Search for the cell housing the specified text and yield its (X, Y) center coordinate. 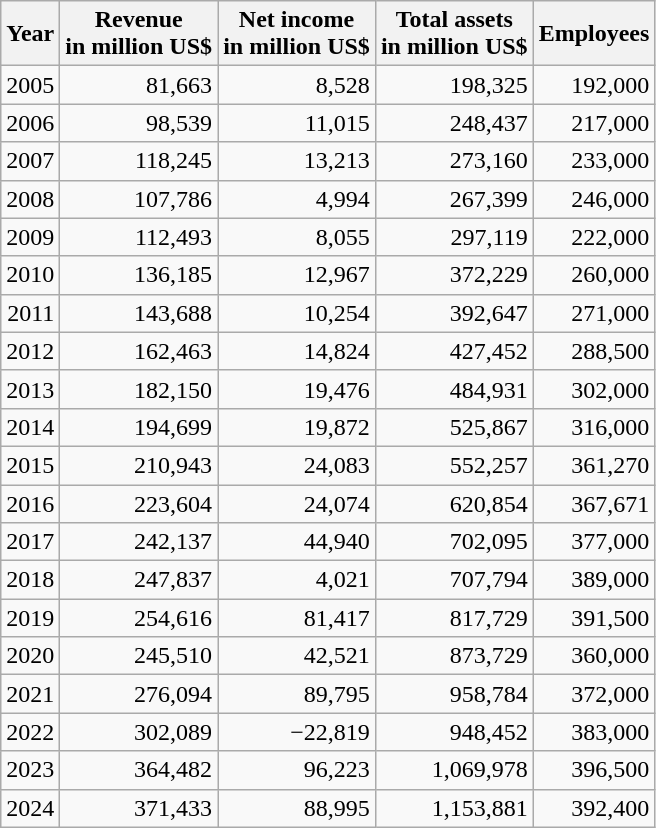
2019 (30, 618)
2016 (30, 503)
24,083 (297, 465)
2011 (30, 313)
107,786 (139, 199)
260,000 (594, 275)
2007 (30, 161)
361,270 (594, 465)
707,794 (454, 580)
247,837 (139, 580)
96,223 (297, 770)
242,137 (139, 542)
42,521 (297, 656)
182,150 (139, 389)
371,433 (139, 808)
−22,819 (297, 732)
10,254 (297, 313)
702,095 (454, 542)
8,055 (297, 237)
246,000 (594, 199)
367,671 (594, 503)
288,500 (594, 351)
2014 (30, 427)
2023 (30, 770)
88,995 (297, 808)
2021 (30, 694)
396,500 (594, 770)
271,000 (594, 313)
233,000 (594, 161)
817,729 (454, 618)
2006 (30, 123)
Employees (594, 34)
4,994 (297, 199)
217,000 (594, 123)
143,688 (139, 313)
248,437 (454, 123)
210,943 (139, 465)
14,824 (297, 351)
2012 (30, 351)
2015 (30, 465)
162,463 (139, 351)
297,119 (454, 237)
254,616 (139, 618)
245,510 (139, 656)
2024 (30, 808)
2017 (30, 542)
222,000 (594, 237)
19,476 (297, 389)
Year (30, 34)
24,074 (297, 503)
389,000 (594, 580)
372,000 (594, 694)
2009 (30, 237)
948,452 (454, 732)
552,257 (454, 465)
2008 (30, 199)
81,663 (139, 85)
223,604 (139, 503)
2018 (30, 580)
958,784 (454, 694)
1,069,978 (454, 770)
873,729 (454, 656)
Revenuein million US$ (139, 34)
2005 (30, 85)
192,000 (594, 85)
198,325 (454, 85)
392,647 (454, 313)
273,160 (454, 161)
360,000 (594, 656)
11,015 (297, 123)
81,417 (297, 618)
372,229 (454, 275)
316,000 (594, 427)
13,213 (297, 161)
302,000 (594, 389)
89,795 (297, 694)
4,021 (297, 580)
112,493 (139, 237)
391,500 (594, 618)
383,000 (594, 732)
525,867 (454, 427)
Total assetsin million US$ (454, 34)
194,699 (139, 427)
2022 (30, 732)
392,400 (594, 808)
1,153,881 (454, 808)
2020 (30, 656)
8,528 (297, 85)
2010 (30, 275)
118,245 (139, 161)
620,854 (454, 503)
136,185 (139, 275)
377,000 (594, 542)
44,940 (297, 542)
12,967 (297, 275)
98,539 (139, 123)
364,482 (139, 770)
302,089 (139, 732)
Net incomein million US$ (297, 34)
2013 (30, 389)
19,872 (297, 427)
267,399 (454, 199)
276,094 (139, 694)
484,931 (454, 389)
427,452 (454, 351)
